Scan for the cell matching the given text and deliver its [X, Y] coordinate at center. 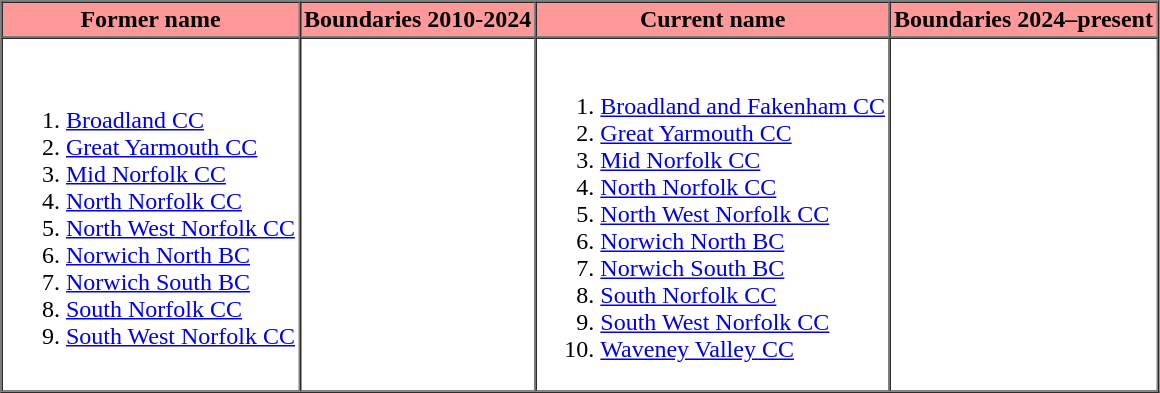
Boundaries 2010-2024 [417, 20]
Broadland CCGreat Yarmouth CCMid Norfolk CCNorth Norfolk CCNorth West Norfolk CCNorwich North BCNorwich South BCSouth Norfolk CCSouth West Norfolk CC [151, 215]
Boundaries 2024–present [1023, 20]
Former name [151, 20]
Current name [713, 20]
